Return the [x, y] coordinate for the center point of the cell that contains the specified text.  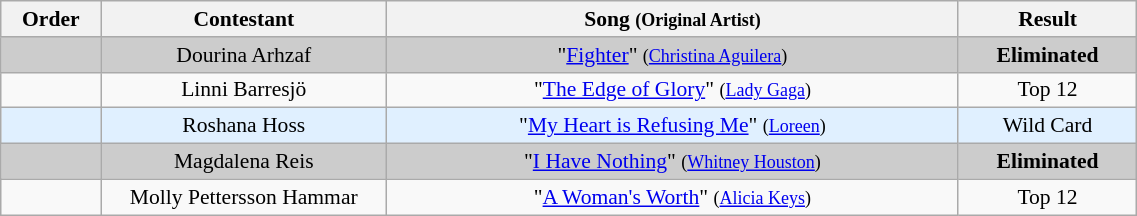
"I Have Nothing" (Whitney Houston) [673, 162]
Dourina Arhzaf [244, 55]
Contestant [244, 19]
Result [1048, 19]
Linni Barresjö [244, 90]
Order [51, 19]
Molly Pettersson Hammar [244, 197]
Wild Card [1048, 126]
"My Heart is Refusing Me" (Loreen) [673, 126]
"A Woman's Worth" (Alicia Keys) [673, 197]
"The Edge of Glory" (Lady Gaga) [673, 90]
"Fighter" (Christina Aguilera) [673, 55]
Roshana Hoss [244, 126]
Magdalena Reis [244, 162]
Song (Original Artist) [673, 19]
